Detect which cell encompasses the target text, then output its (x, y) center coordinate. 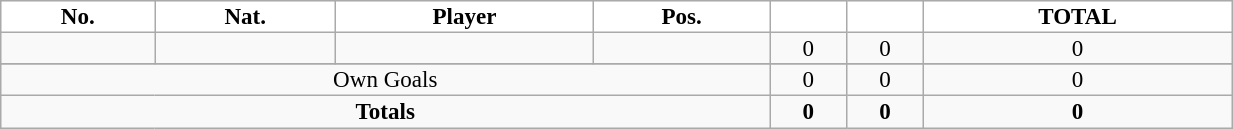
TOTAL (1077, 17)
Nat. (246, 17)
Own Goals (386, 80)
No. (78, 17)
Player (465, 17)
Totals (386, 112)
Pos. (682, 17)
